Return [x, y] of the center of cell containing provided text 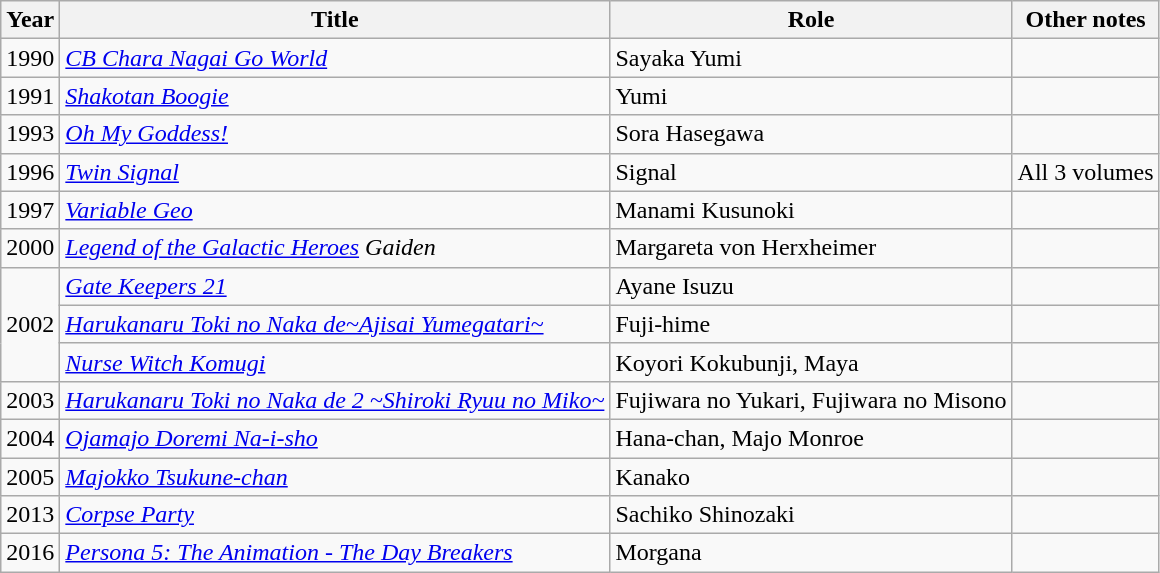
Variable Geo [335, 210]
Manami Kusunoki [811, 210]
1993 [30, 134]
Harukanaru Toki no Naka de~Ajisai Yumegatari~ [335, 324]
Majokko Tsukune-chan [335, 477]
2000 [30, 248]
2002 [30, 324]
Signal [811, 172]
Kanako [811, 477]
Title [335, 20]
Yumi [811, 96]
Fujiwara no Yukari, Fujiwara no Misono [811, 400]
Margareta von Herxheimer [811, 248]
1996 [30, 172]
Corpse Party [335, 515]
CB Chara Nagai Go World [335, 58]
Year [30, 20]
Legend of the Galactic Heroes Gaiden [335, 248]
1991 [30, 96]
2013 [30, 515]
All 3 volumes [1086, 172]
Gate Keepers 21 [335, 286]
Nurse Witch Komugi [335, 362]
Other notes [1086, 20]
Role [811, 20]
Harukanaru Toki no Naka de 2 ~Shiroki Ryuu no Miko~ [335, 400]
Shakotan Boogie [335, 96]
1997 [30, 210]
2005 [30, 477]
Ojamajo Doremi Na-i-sho [335, 438]
2004 [30, 438]
Hana-chan, Majo Monroe [811, 438]
Koyori Kokubunji, Maya [811, 362]
2003 [30, 400]
Fuji-hime [811, 324]
1990 [30, 58]
Morgana [811, 553]
Ayane Isuzu [811, 286]
Sachiko Shinozaki [811, 515]
Twin Signal [335, 172]
Oh My Goddess! [335, 134]
2016 [30, 553]
Persona 5: The Animation - The Day Breakers [335, 553]
Sora Hasegawa [811, 134]
Sayaka Yumi [811, 58]
